Extract the [X, Y] coordinate from the center of the cell holding the provided text.  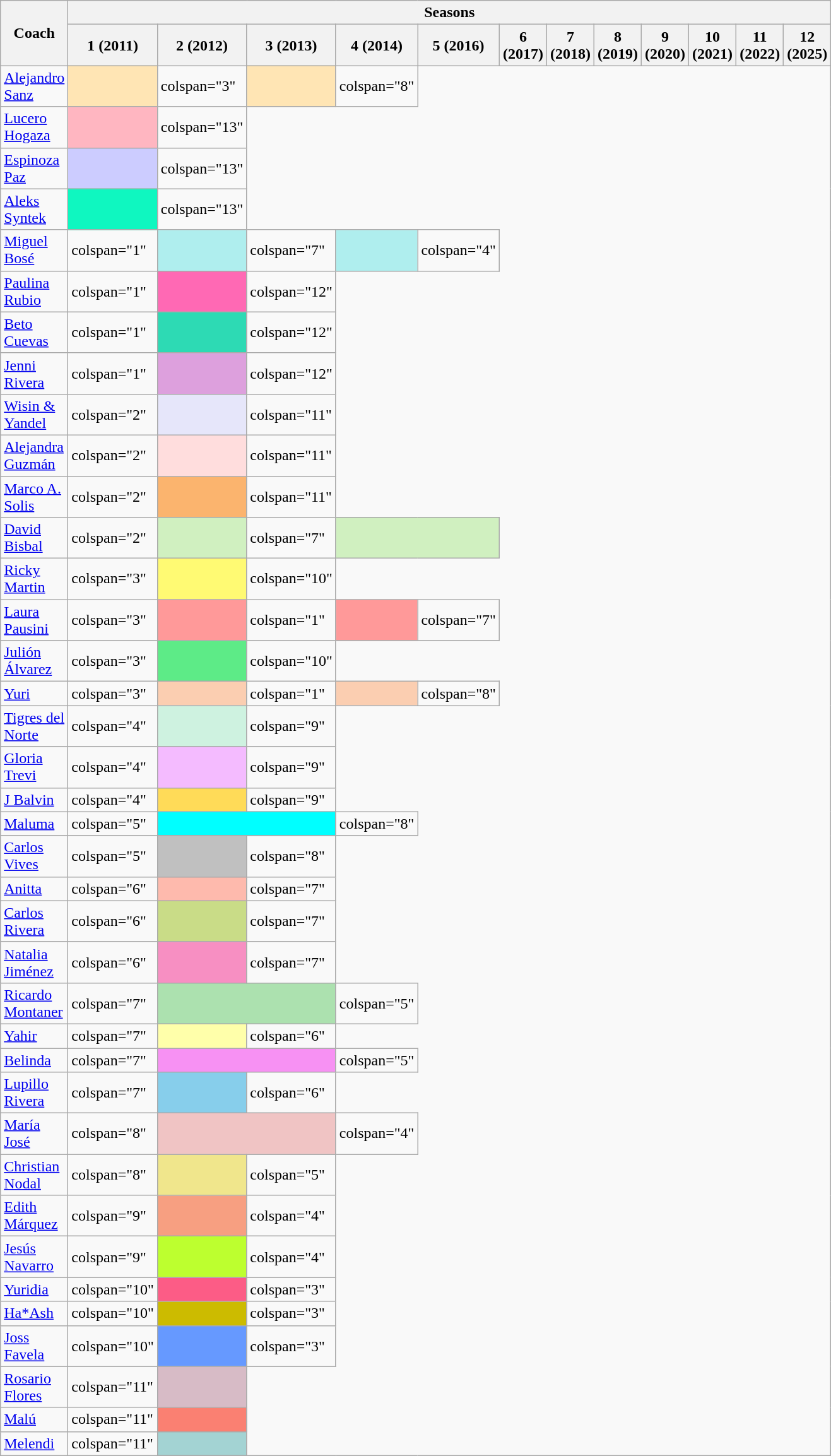
Laura Pausini [34, 620]
Gloria Trevi [34, 767]
Ricky Martin [34, 579]
Natalia Jiménez [34, 962]
Tigres del Norte [34, 726]
María José [34, 1133]
Alejandra Guzmán [34, 456]
2 (2012) [202, 45]
Lucero Hogaza [34, 127]
Julión Álvarez [34, 661]
Belinda [34, 1060]
7 (2018) [570, 45]
Melendi [34, 1443]
8 (2019) [617, 45]
9 (2020) [665, 45]
Miguel Bosé [34, 250]
Alejandro Sanz [34, 86]
Carlos Rivera [34, 921]
Joss Favela [34, 1346]
Jenni Rivera [34, 374]
Espinoza Paz [34, 168]
Yuri [34, 694]
12 (2025) [808, 45]
11 (2022) [760, 45]
1 (2011) [113, 45]
Aleks Syntek [34, 210]
Ha*Ash [34, 1313]
Jesús Navarro [34, 1257]
Beto Cuevas [34, 332]
5 (2016) [459, 45]
Carlos Vives [34, 856]
Anitta [34, 889]
Lupillo Rivera [34, 1093]
Wisin & Yandel [34, 414]
Yuridia [34, 1289]
Seasons [449, 13]
3 (2013) [292, 45]
David Bisbal [34, 538]
Paulina Rubio [34, 292]
Malú [34, 1419]
6 (2017) [522, 45]
Coach [34, 33]
Maluma [34, 824]
4 (2014) [377, 45]
Marco A. Solis [34, 496]
10 (2021) [713, 45]
Yahir [34, 1036]
Christian Nodal [34, 1175]
Rosario Flores [34, 1387]
Edith Márquez [34, 1216]
Ricardo Montaner [34, 1003]
J Balvin [34, 800]
